From the cell containing the given text, extract its center point as (X, Y) coordinate. 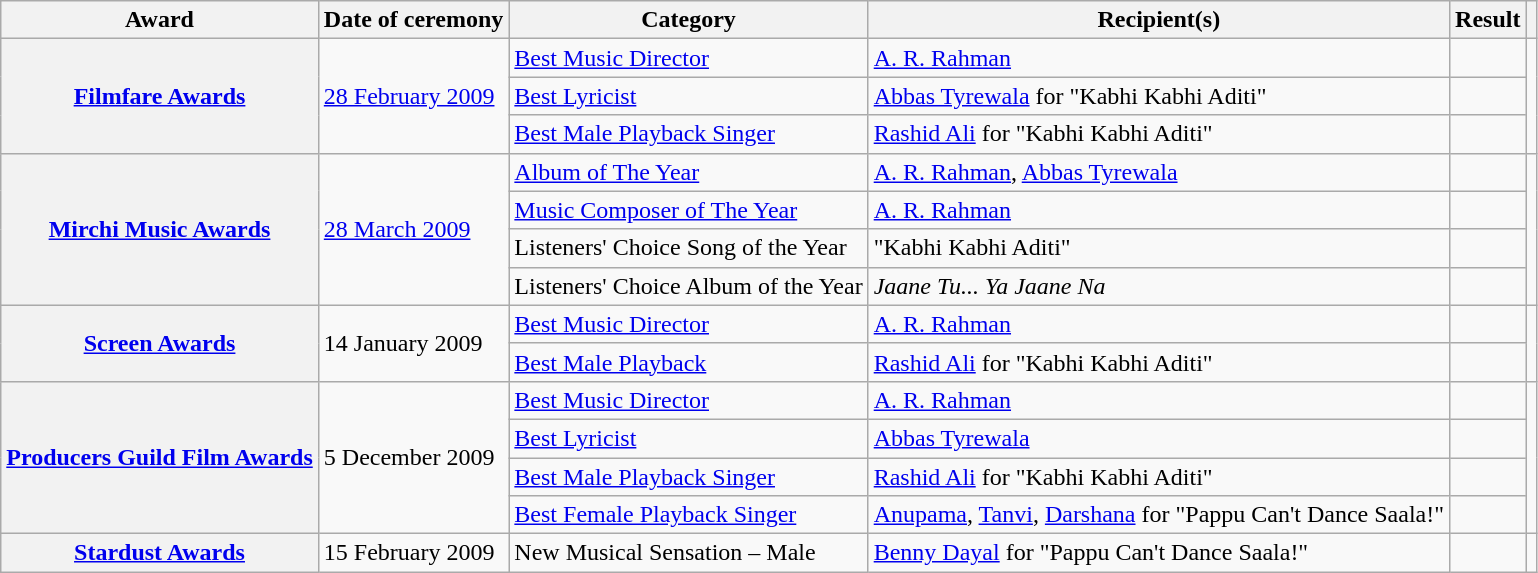
Benny Dayal for "Pappu Can't Dance Saala!" (1158, 553)
5 December 2009 (414, 457)
Best Male Playback (688, 362)
Stardust Awards (160, 553)
15 February 2009 (414, 553)
"Kabhi Kabhi Aditi" (1158, 248)
Jaane Tu... Ya Jaane Na (1158, 286)
Listeners' Choice Album of the Year (688, 286)
Result (1488, 20)
Mirchi Music Awards (160, 229)
14 January 2009 (414, 343)
Category (688, 20)
Best Female Playback Singer (688, 515)
Recipient(s) (1158, 20)
Filmfare Awards (160, 96)
Album of The Year (688, 172)
Producers Guild Film Awards (160, 457)
New Musical Sensation – Male (688, 553)
Screen Awards (160, 343)
Award (160, 20)
A. R. Rahman, Abbas Tyrewala (1158, 172)
Abbas Tyrewala (1158, 438)
28 February 2009 (414, 96)
Listeners' Choice Song of the Year (688, 248)
Abbas Tyrewala for "Kabhi Kabhi Aditi" (1158, 96)
Anupama, Tanvi, Darshana for "Pappu Can't Dance Saala!" (1158, 515)
Date of ceremony (414, 20)
Music Composer of The Year (688, 210)
28 March 2009 (414, 229)
